Capture the cell that displays the provided text and extract its [x, y] central coordinate. 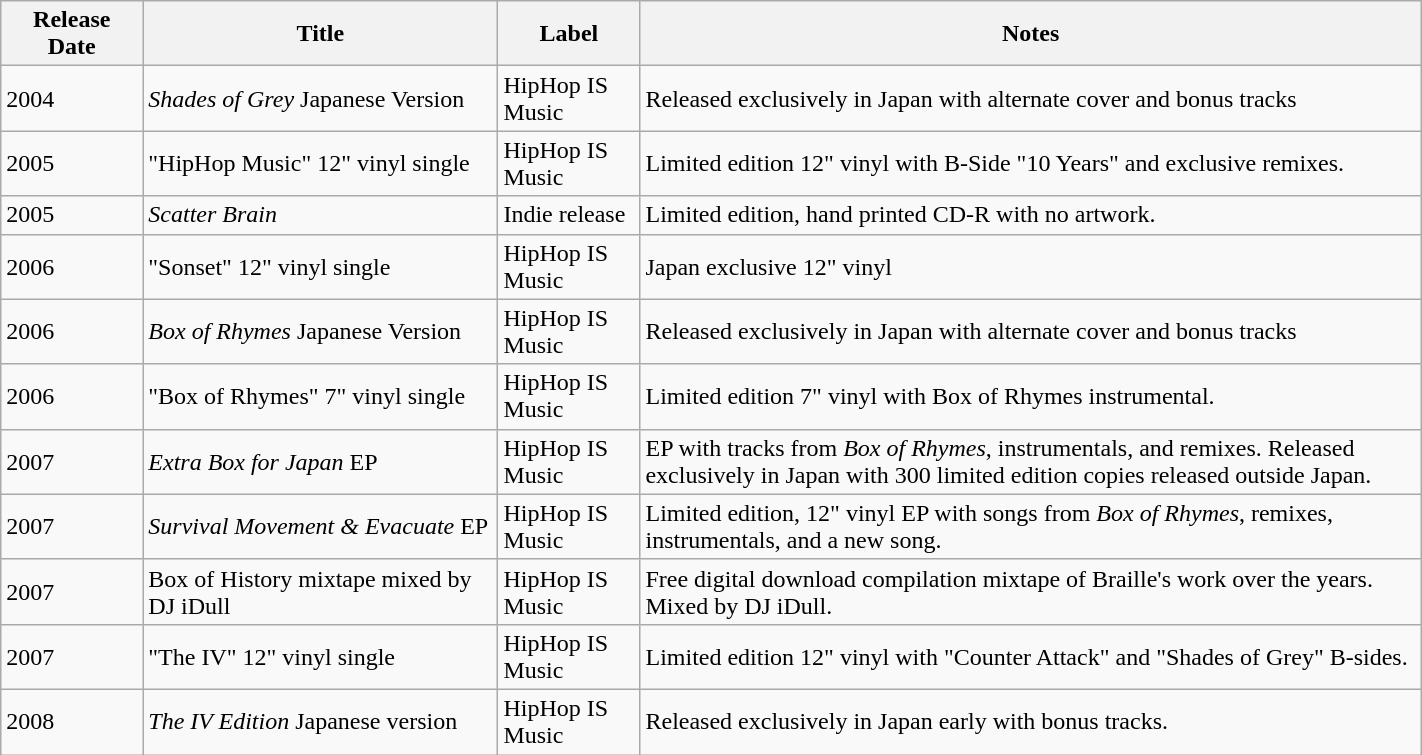
Scatter Brain [320, 215]
"Box of Rhymes" 7" vinyl single [320, 396]
"The IV" 12" vinyl single [320, 656]
Shades of Grey Japanese Version [320, 98]
EP with tracks from Box of Rhymes, instrumentals, and remixes. Released exclusively in Japan with 300 limited edition copies released outside Japan. [1030, 462]
Limited edition 12" vinyl with "Counter Attack" and "Shades of Grey" B-sides. [1030, 656]
Survival Movement & Evacuate EP [320, 526]
2008 [72, 722]
Extra Box for Japan EP [320, 462]
Notes [1030, 34]
"Sonset" 12" vinyl single [320, 266]
Released exclusively in Japan early with bonus tracks. [1030, 722]
Indie release [569, 215]
Box of Rhymes Japanese Version [320, 332]
Release Date [72, 34]
Title [320, 34]
Limited edition, 12" vinyl EP with songs from Box of Rhymes, remixes, instrumentals, and a new song. [1030, 526]
The IV Edition Japanese version [320, 722]
2004 [72, 98]
Japan exclusive 12" vinyl [1030, 266]
Limited edition, hand printed CD-R with no artwork. [1030, 215]
Limited edition 12" vinyl with B-Side "10 Years" and exclusive remixes. [1030, 164]
"HipHop Music" 12" vinyl single [320, 164]
Box of History mixtape mixed by DJ iDull [320, 592]
Label [569, 34]
Limited edition 7" vinyl with Box of Rhymes instrumental. [1030, 396]
Free digital download compilation mixtape of Braille's work over the years. Mixed by DJ iDull. [1030, 592]
